For the text-containing cell, return its midpoint in (x, y) coordinate format. 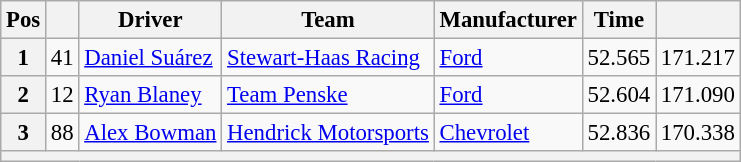
Daniel Suárez (150, 58)
52.604 (618, 95)
41 (62, 58)
Ryan Blaney (150, 95)
88 (62, 133)
Manufacturer (508, 20)
171.090 (698, 95)
2 (24, 95)
Time (618, 20)
Team Penske (328, 95)
12 (62, 95)
3 (24, 133)
Driver (150, 20)
Pos (24, 20)
Alex Bowman (150, 133)
Team (328, 20)
1 (24, 58)
Stewart-Haas Racing (328, 58)
52.836 (618, 133)
170.338 (698, 133)
171.217 (698, 58)
Chevrolet (508, 133)
Hendrick Motorsports (328, 133)
52.565 (618, 58)
